Provide the [X, Y] coordinate of the cell's center where the given text is located.  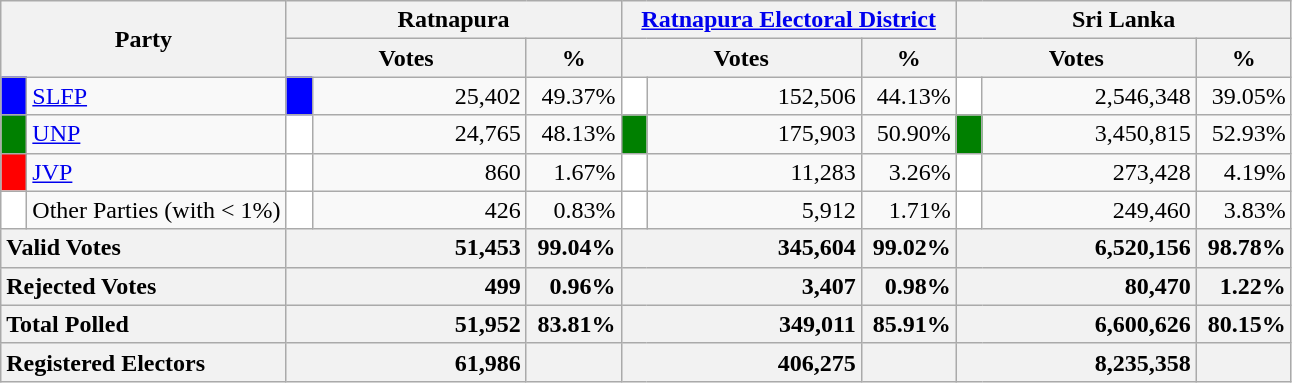
51,952 [406, 324]
49.37% [574, 96]
860 [419, 172]
273,428 [1089, 172]
25,402 [419, 96]
85.91% [908, 324]
Rejected Votes [144, 286]
99.04% [574, 248]
0.96% [574, 286]
52.93% [1244, 134]
Party [144, 39]
39.05% [1244, 96]
Sri Lanka [1124, 20]
UNP [156, 134]
6,600,626 [1076, 324]
Total Polled [144, 324]
175,903 [754, 134]
Ratnapura [454, 20]
6,520,156 [1076, 248]
345,604 [741, 248]
24,765 [419, 134]
406,275 [741, 362]
Other Parties (with < 1%) [156, 210]
1.67% [574, 172]
Valid Votes [144, 248]
44.13% [908, 96]
JVP [156, 172]
SLFP [156, 96]
0.98% [908, 286]
99.02% [908, 248]
Registered Electors [144, 362]
98.78% [1244, 248]
4.19% [1244, 172]
0.83% [574, 210]
3.83% [1244, 210]
83.81% [574, 324]
80.15% [1244, 324]
249,460 [1089, 210]
499 [406, 286]
80,470 [1076, 286]
61,986 [406, 362]
50.90% [908, 134]
426 [419, 210]
8,235,358 [1076, 362]
5,912 [754, 210]
152,506 [754, 96]
48.13% [574, 134]
51,453 [406, 248]
3,407 [741, 286]
11,283 [754, 172]
1.22% [1244, 286]
2,546,348 [1089, 96]
3,450,815 [1089, 134]
349,011 [741, 324]
1.71% [908, 210]
3.26% [908, 172]
Ratnapura Electoral District [788, 20]
